Find where the given text appears and provide that cell's center as [X, Y] coordinate. 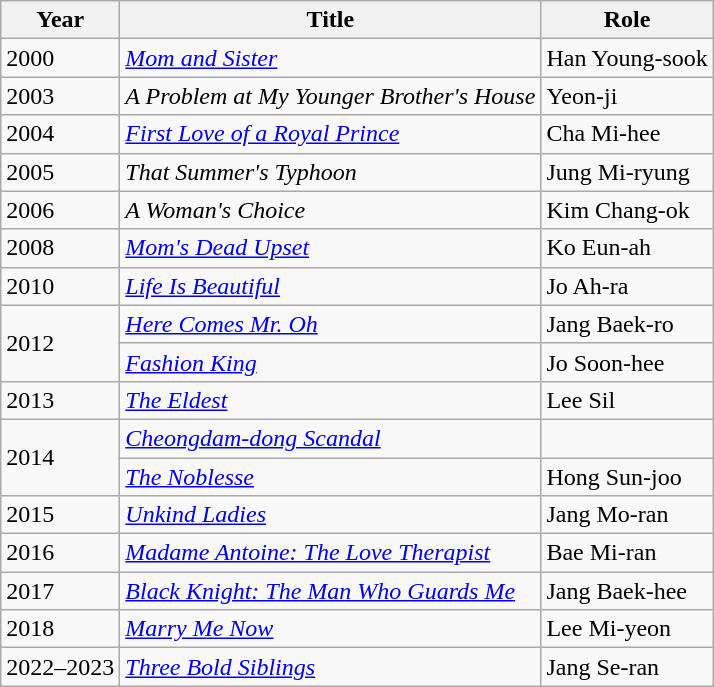
Bae Mi-ran [627, 553]
Madame Antoine: The Love Therapist [330, 553]
A Problem at My Younger Brother's House [330, 96]
Here Comes Mr. Oh [330, 324]
Fashion King [330, 362]
Unkind Ladies [330, 515]
Ko Eun-ah [627, 248]
2013 [60, 400]
Lee Sil [627, 400]
The Noblesse [330, 477]
2004 [60, 134]
Kim Chang-ok [627, 210]
Jung Mi-ryung [627, 172]
Mom and Sister [330, 58]
Jo Ah-ra [627, 286]
Jang Baek-hee [627, 591]
2000 [60, 58]
2016 [60, 553]
2006 [60, 210]
Mom's Dead Upset [330, 248]
Cha Mi-hee [627, 134]
Three Bold Siblings [330, 667]
2005 [60, 172]
Yeon-ji [627, 96]
Hong Sun-joo [627, 477]
Jang Mo-ran [627, 515]
Cheongdam-dong Scandal [330, 438]
Black Knight: The Man Who Guards Me [330, 591]
The Eldest [330, 400]
2008 [60, 248]
Jo Soon-hee [627, 362]
A Woman's Choice [330, 210]
2018 [60, 629]
2022–2023 [60, 667]
2017 [60, 591]
Jang Baek-ro [627, 324]
2003 [60, 96]
That Summer's Typhoon [330, 172]
Jang Se-ran [627, 667]
Title [330, 20]
Role [627, 20]
First Love of a Royal Prince [330, 134]
Year [60, 20]
Marry Me Now [330, 629]
Han Young-sook [627, 58]
2012 [60, 343]
Lee Mi-yeon [627, 629]
2010 [60, 286]
2014 [60, 457]
2015 [60, 515]
Life Is Beautiful [330, 286]
